Capture the cell that displays the provided text and extract its (x, y) central coordinate. 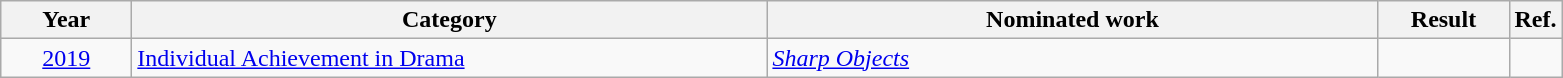
2019 (66, 58)
Ref. (1536, 20)
Sharp Objects (1072, 58)
Year (66, 20)
Result (1444, 20)
Individual Achievement in Drama (450, 58)
Category (450, 20)
Nominated work (1072, 20)
